Return the (X, Y) coordinate for the center point of the cell that contains the specified text.  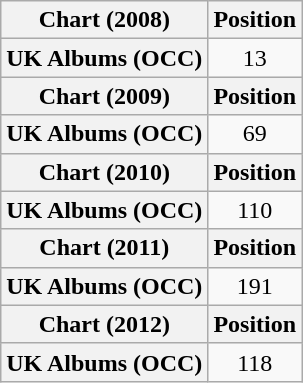
Chart (2011) (104, 248)
13 (255, 58)
69 (255, 134)
118 (255, 362)
Chart (2008) (104, 20)
Chart (2010) (104, 172)
110 (255, 210)
191 (255, 286)
Chart (2009) (104, 96)
Chart (2012) (104, 324)
